Detect which cell encompasses the target text, then output its (x, y) center coordinate. 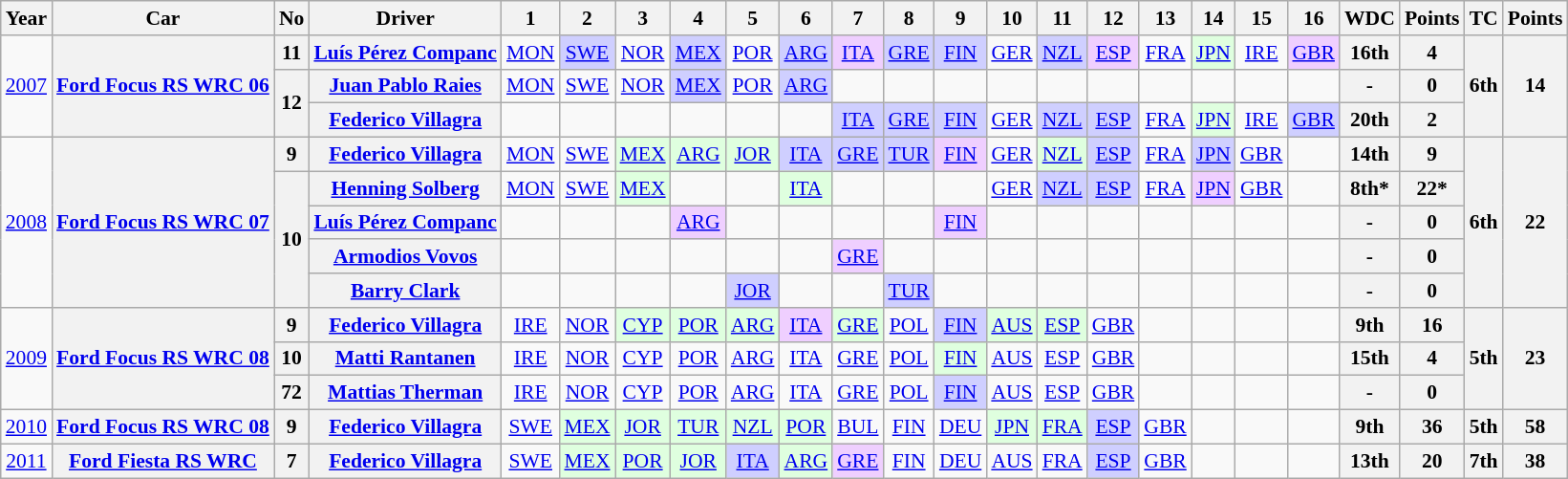
Armodios Vovos (405, 257)
Ford Focus RS WRC 07 (162, 223)
72 (292, 393)
14th (1370, 155)
BUL (858, 427)
WDC (1370, 18)
2008 (27, 223)
Car (162, 18)
22* (1432, 188)
23 (1536, 359)
15 (1261, 18)
1 (531, 18)
20 (1432, 461)
8th* (1370, 188)
58 (1536, 427)
16th (1370, 53)
Year (27, 18)
Mattias Therman (405, 393)
2010 (27, 427)
3 (643, 18)
6 (805, 18)
13 (1166, 18)
Barry Clark (405, 291)
5 (753, 18)
7th (1484, 461)
36 (1432, 427)
Driver (405, 18)
No (292, 18)
Ford Focus RS WRC 06 (162, 86)
2009 (27, 359)
22 (1536, 223)
2011 (27, 461)
38 (1536, 461)
8 (910, 18)
Juan Pablo Raies (405, 86)
15th (1370, 359)
TC (1484, 18)
Ford Fiesta RS WRC (162, 461)
13th (1370, 461)
20th (1370, 120)
Matti Rantanen (405, 359)
Henning Solberg (405, 188)
2007 (27, 86)
